Find where the given text appears and provide that cell's center as [x, y] coordinate. 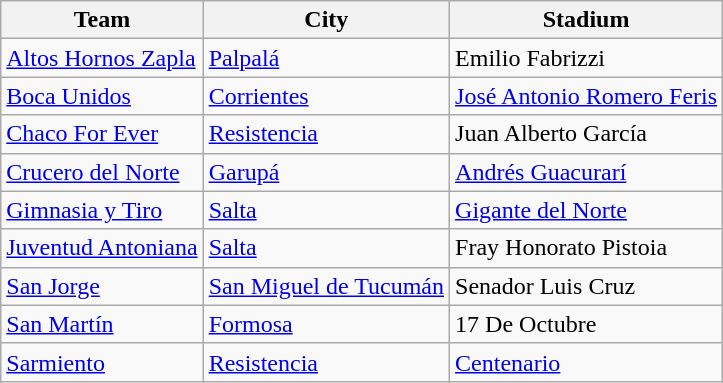
Fray Honorato Pistoia [586, 248]
Palpalá [326, 58]
Stadium [586, 20]
San Martín [102, 324]
Chaco For Ever [102, 134]
Centenario [586, 362]
Altos Hornos Zapla [102, 58]
Juan Alberto García [586, 134]
San Miguel de Tucumán [326, 286]
Juventud Antoniana [102, 248]
Formosa [326, 324]
Emilio Fabrizzi [586, 58]
Corrientes [326, 96]
Team [102, 20]
Boca Unidos [102, 96]
Gimnasia y Tiro [102, 210]
Senador Luis Cruz [586, 286]
City [326, 20]
Crucero del Norte [102, 172]
17 De Octubre [586, 324]
San Jorge [102, 286]
José Antonio Romero Feris [586, 96]
Andrés Guacurarí [586, 172]
Garupá [326, 172]
Gigante del Norte [586, 210]
Sarmiento [102, 362]
